Output the (X, Y) coordinate of the center of the cell containing the given text.  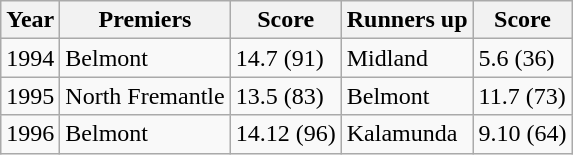
5.6 (36) (522, 58)
1995 (30, 96)
Kalamunda (407, 134)
14.7 (91) (286, 58)
11.7 (73) (522, 96)
North Fremantle (145, 96)
Midland (407, 58)
9.10 (64) (522, 134)
14.12 (96) (286, 134)
Runners up (407, 20)
Premiers (145, 20)
Year (30, 20)
13.5 (83) (286, 96)
1996 (30, 134)
1994 (30, 58)
